Return (X, Y) of the center of cell containing provided text 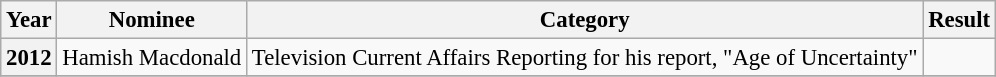
Category (585, 20)
2012 (29, 58)
Nominee (152, 20)
Result (960, 20)
Hamish Macdonald (152, 58)
Year (29, 20)
Television Current Affairs Reporting for his report, "Age of Uncertainty" (585, 58)
